Provide the [X, Y] coordinate of the cell's center where the given text is located.  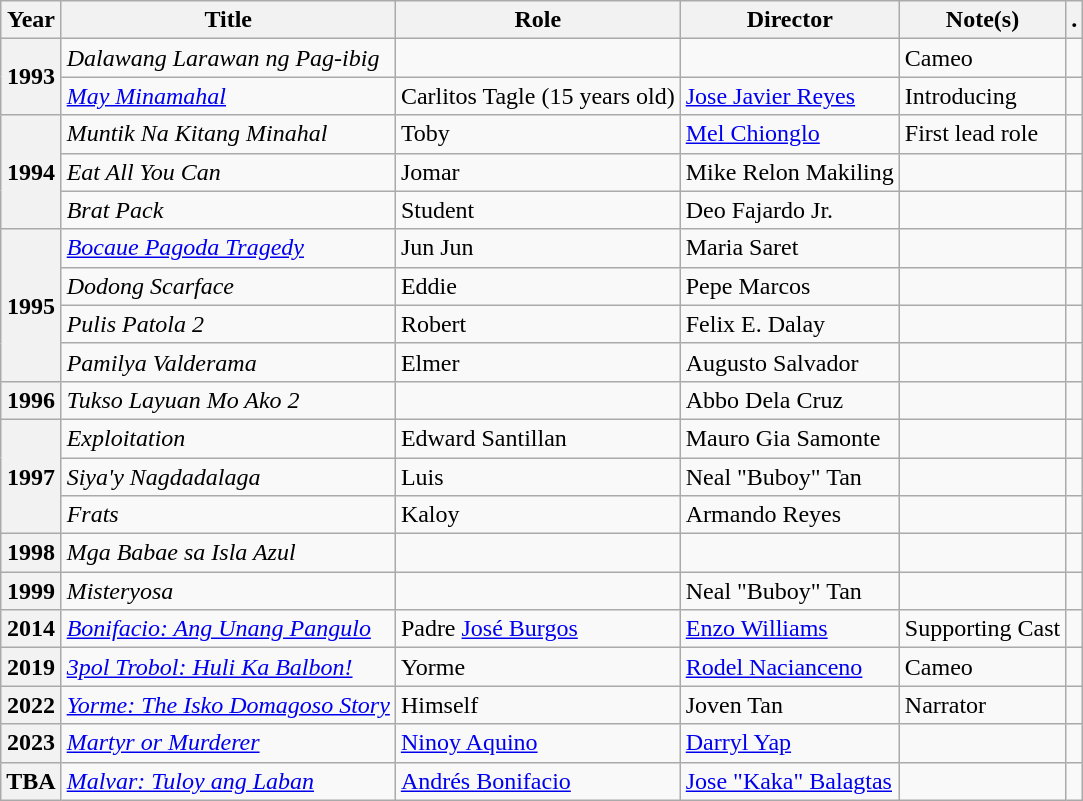
2019 [31, 667]
Himself [538, 705]
Robert [538, 324]
Eddie [538, 286]
1994 [31, 172]
Enzo Williams [790, 629]
Exploitation [228, 438]
Andrés Bonifacio [538, 781]
Pulis Patola 2 [228, 324]
Dodong Scarface [228, 286]
Luis [538, 477]
Mike Relon Makiling [790, 172]
Elmer [538, 362]
Edward Santillan [538, 438]
Brat Pack [228, 210]
Tukso Layuan Mo Ako 2 [228, 400]
Jose Javier Reyes [790, 96]
Padre José Burgos [538, 629]
2014 [31, 629]
Toby [538, 134]
Yorme [538, 667]
Darryl Yap [790, 743]
Augusto Salvador [790, 362]
Narrator [982, 705]
1993 [31, 77]
Mga Babae sa Isla Azul [228, 553]
Note(s) [982, 20]
Muntik Na Kitang Minahal [228, 134]
First lead role [982, 134]
Maria Saret [790, 248]
Supporting Cast [982, 629]
May Minamahal [228, 96]
Siya'y Nagdadalaga [228, 477]
Frats [228, 515]
Pamilya Valderama [228, 362]
Title [228, 20]
Malvar: Tuloy ang Laban [228, 781]
Carlitos Tagle (15 years old) [538, 96]
1995 [31, 305]
1998 [31, 553]
. [1074, 20]
1996 [31, 400]
Eat All You Can [228, 172]
Joven Tan [790, 705]
Rodel Nacianceno [790, 667]
Deo Fajardo Jr. [790, 210]
Jun Jun [538, 248]
Director [790, 20]
Martyr or Murderer [228, 743]
Felix E. Dalay [790, 324]
Mel Chionglo [790, 134]
3pol Trobol: Huli Ka Balbon! [228, 667]
Yorme: The Isko Domagoso Story [228, 705]
1999 [31, 591]
Student [538, 210]
1997 [31, 476]
Abbo Dela Cruz [790, 400]
Jose "Kaka" Balagtas [790, 781]
Role [538, 20]
Ninoy Aquino [538, 743]
Kaloy [538, 515]
Introducing [982, 96]
Dalawang Larawan ng Pag-ibig [228, 58]
Jomar [538, 172]
Mauro Gia Samonte [790, 438]
Misteryosa [228, 591]
Pepe Marcos [790, 286]
Bonifacio: Ang Unang Pangulo [228, 629]
Armando Reyes [790, 515]
2022 [31, 705]
2023 [31, 743]
Bocaue Pagoda Tragedy [228, 248]
Year [31, 20]
TBA [31, 781]
